Extract the [X, Y] coordinate from the center of the cell holding the provided text.  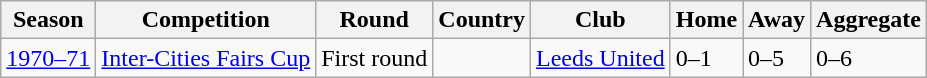
Country [482, 20]
Aggregate [869, 20]
Competition [206, 20]
Home [706, 20]
Leeds United [601, 58]
0–6 [869, 58]
0–5 [777, 58]
Inter-Cities Fairs Cup [206, 58]
1970–71 [48, 58]
Away [777, 20]
Season [48, 20]
0–1 [706, 58]
Club [601, 20]
First round [374, 58]
Round [374, 20]
